Locate the cell with the specified text and output its [X, Y] center coordinate. 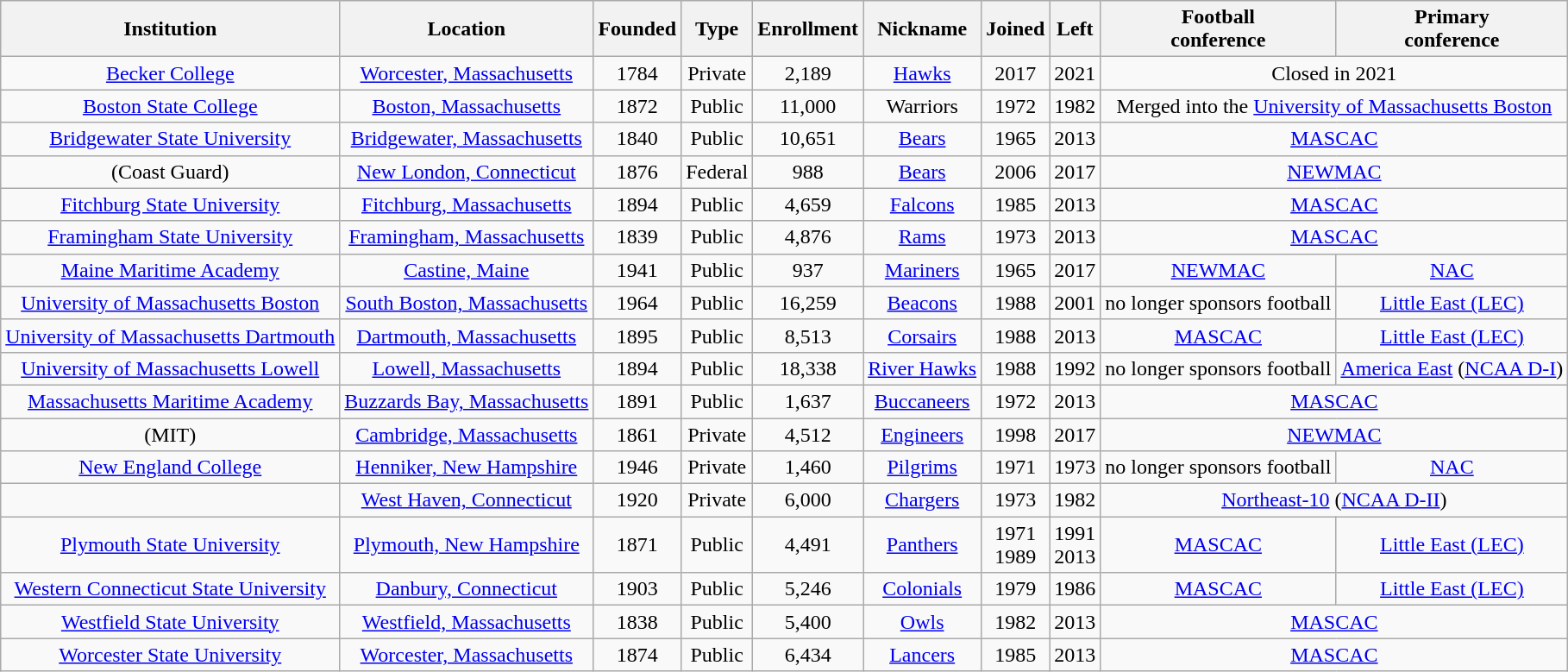
6,434 [808, 655]
America East (NCAA D-I) [1452, 368]
Buccaneers [923, 401]
1941 [637, 270]
6,000 [808, 500]
1903 [637, 589]
Westfield State University [171, 622]
1784 [637, 73]
Colonials [923, 589]
(MIT) [171, 434]
937 [808, 270]
Fitchburg State University [171, 204]
Hawks [923, 73]
Nickname [923, 29]
Buzzards Bay, Massachusetts [467, 401]
Enrollment [808, 29]
Lancers [923, 655]
1876 [637, 172]
4,491 [808, 545]
Federal [718, 172]
11,000 [808, 106]
Primaryconference [1452, 29]
1840 [637, 139]
1979 [1016, 589]
1839 [637, 237]
Castine, Maine [467, 270]
Footballconference [1218, 29]
Institution [171, 29]
Owls [923, 622]
Left [1075, 29]
(Coast Guard) [171, 172]
Location [467, 29]
Worcester State University [171, 655]
1964 [637, 303]
Maine Maritime Academy [171, 270]
Cambridge, Massachusetts [467, 434]
Fitchburg, Massachusetts [467, 204]
Bridgewater State University [171, 139]
Bridgewater, Massachusetts [467, 139]
River Hawks [923, 368]
1872 [637, 106]
1895 [637, 336]
Henniker, New Hampshire [467, 468]
2006 [1016, 172]
Warriors [923, 106]
West Haven, Connecticut [467, 500]
Plymouth, New Hampshire [467, 545]
Pilgrims [923, 468]
Merged into the University of Massachusetts Boston [1334, 106]
19711989 [1016, 545]
Rams [923, 237]
New England College [171, 468]
Northeast-10 (NCAA D-II) [1334, 500]
19912013 [1075, 545]
2,189 [808, 73]
1871 [637, 545]
Framingham State University [171, 237]
1992 [1075, 368]
Boston, Massachusetts [467, 106]
Chargers [923, 500]
8,513 [808, 336]
1874 [637, 655]
Western Connecticut State University [171, 589]
Beacons [923, 303]
New London, Connecticut [467, 172]
2001 [1075, 303]
988 [808, 172]
Closed in 2021 [1334, 73]
1,460 [808, 468]
1998 [1016, 434]
Falcons [923, 204]
Lowell, Massachusetts [467, 368]
Mariners [923, 270]
Engineers [923, 434]
1861 [637, 434]
Danbury, Connecticut [467, 589]
1920 [637, 500]
4,512 [808, 434]
2021 [1075, 73]
5,246 [808, 589]
Type [718, 29]
1,637 [808, 401]
Plymouth State University [171, 545]
Panthers [923, 545]
4,659 [808, 204]
1946 [637, 468]
University of Massachusetts Dartmouth [171, 336]
4,876 [808, 237]
16,259 [808, 303]
1838 [637, 622]
Boston State College [171, 106]
South Boston, Massachusetts [467, 303]
University of Massachusetts Boston [171, 303]
1971 [1016, 468]
Massachusetts Maritime Academy [171, 401]
5,400 [808, 622]
10,651 [808, 139]
Corsairs [923, 336]
Framingham, Massachusetts [467, 237]
Becker College [171, 73]
18,338 [808, 368]
1891 [637, 401]
Dartmouth, Massachusetts [467, 336]
1986 [1075, 589]
University of Massachusetts Lowell [171, 368]
Joined [1016, 29]
Westfield, Massachusetts [467, 622]
Founded [637, 29]
